Detect which cell encompasses the target text, then output its [X, Y] center coordinate. 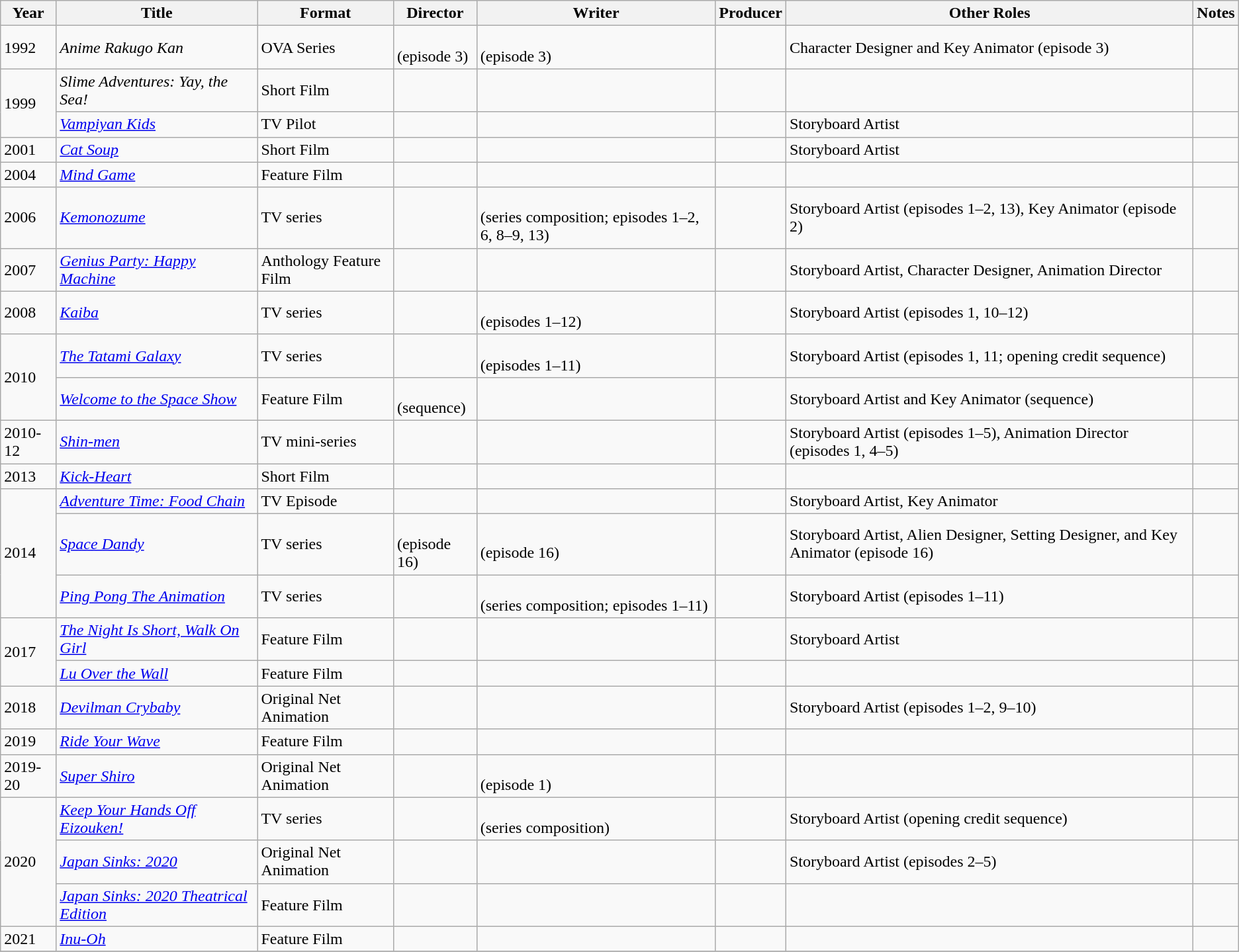
(episodes 1–12) [596, 312]
TV mini-series [326, 442]
Anthology Feature Film [326, 270]
Super Shiro [157, 775]
2010-12 [28, 442]
Storyboard Artist and Key Animator (sequence) [989, 398]
2017 [28, 652]
Lu Over the Wall [157, 673]
The Night Is Short, Walk On Girl [157, 639]
Ride Your Wave [157, 742]
Storyboard Artist (episodes 1, 11; opening credit sequence) [989, 356]
Shin-men [157, 442]
Adventure Time: Food Chain [157, 501]
2021 [28, 939]
Storyboard Artist (episodes 1–11) [989, 597]
Kaiba [157, 312]
Writer [596, 13]
Genius Party: Happy Machine [157, 270]
OVA Series [326, 48]
2007 [28, 270]
Storyboard Artist (episodes 2–5) [989, 861]
Title [157, 13]
Director [435, 13]
Ping Pong The Animation [157, 597]
2001 [28, 150]
2019 [28, 742]
Format [326, 13]
2010 [28, 377]
Space Dandy [157, 544]
(series composition) [596, 819]
Storyboard Artist (episodes 1–2, 13), Key Animator (episode 2) [989, 218]
Storyboard Artist (episodes 1–5), Animation Director (episodes 1, 4–5) [989, 442]
Storyboard Artist (episodes 1, 10–12) [989, 312]
TV Pilot [326, 124]
Producer [751, 13]
Kick-Heart [157, 476]
Kemonozume [157, 218]
Storyboard Artist (episodes 1–2, 9–10) [989, 708]
1999 [28, 103]
Storyboard Artist, Key Animator [989, 501]
2006 [28, 218]
Inu-Oh [157, 939]
Year [28, 13]
Other Roles [989, 13]
(sequence) [435, 398]
(series composition; episodes 1–2, 6, 8–9, 13) [596, 218]
Welcome to the Space Show [157, 398]
1992 [28, 48]
(episodes 1–11) [596, 356]
TV Episode [326, 501]
2008 [28, 312]
Cat Soup [157, 150]
(episode 1) [596, 775]
The Tatami Galaxy [157, 356]
Mind Game [157, 175]
2014 [28, 553]
Storyboard Artist (opening credit sequence) [989, 819]
Keep Your Hands Off Eizouken! [157, 819]
2019-20 [28, 775]
Vampiyan Kids [157, 124]
Notes [1216, 13]
Slime Adventures: Yay, the Sea! [157, 90]
Storyboard Artist, Character Designer, Animation Director [989, 270]
Storyboard Artist, Alien Designer, Setting Designer, and Key Animator (episode 16) [989, 544]
2004 [28, 175]
Character Designer and Key Animator (episode 3) [989, 48]
Devilman Crybaby [157, 708]
Japan Sinks: 2020 [157, 861]
2020 [28, 861]
2018 [28, 708]
2013 [28, 476]
Anime Rakugo Kan [157, 48]
Japan Sinks: 2020 Theatrical Edition [157, 905]
(series composition; episodes 1–11) [596, 597]
